From the cell containing the given text, extract its center point as (x, y) coordinate. 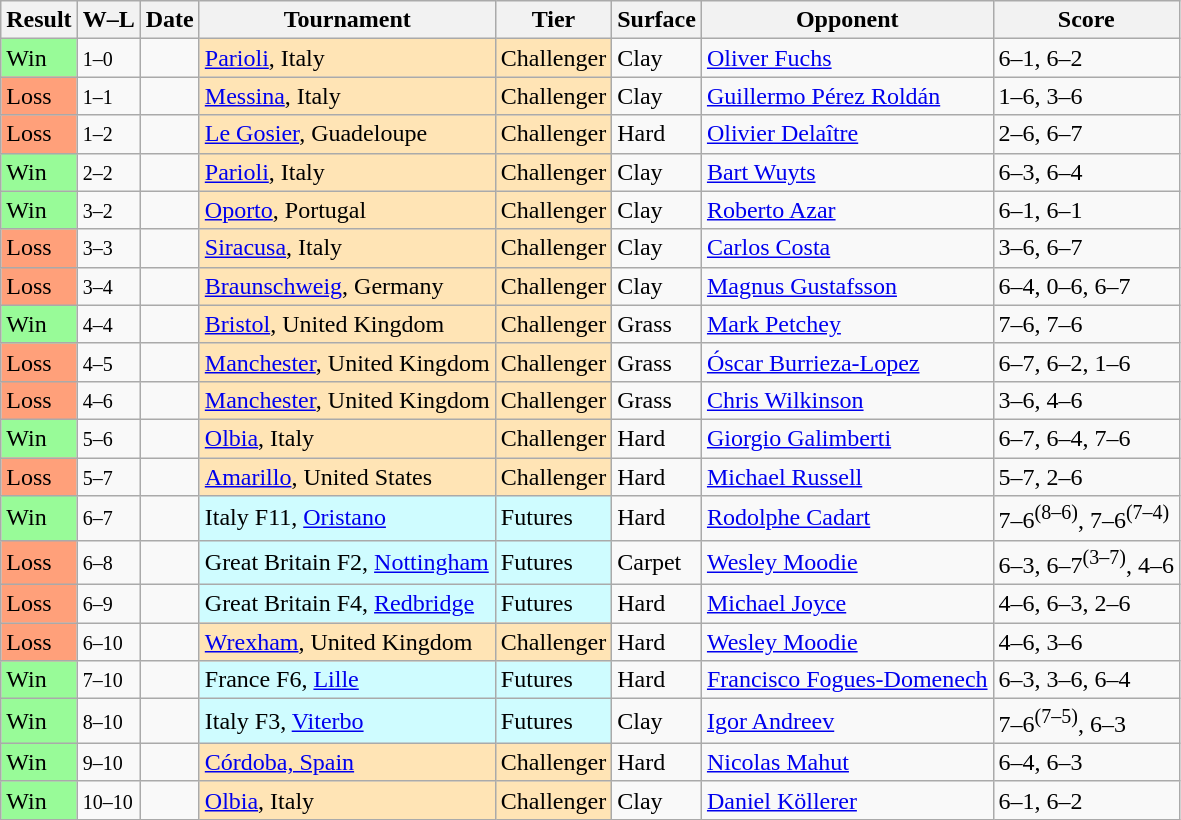
6–7, 6–2, 1–6 (1086, 362)
6–4, 0–6, 6–7 (1086, 286)
5–7 (108, 477)
2–2 (108, 172)
7–10 (108, 680)
Italy F11, Oristano (347, 518)
Great Britain F4, Redbridge (347, 604)
5–6 (108, 438)
Italy F3, Viterbo (347, 722)
Tier (553, 20)
6–9 (108, 604)
Date (170, 20)
Francisco Fogues-Domenech (847, 680)
Chris Wilkinson (847, 400)
Score (1086, 20)
3–3 (108, 248)
Carpet (657, 562)
Daniel Köllerer (847, 800)
Messina, Italy (347, 96)
Siracusa, Italy (347, 248)
Rodolphe Cadart (847, 518)
3–4 (108, 286)
6–7, 6–4, 7–6 (1086, 438)
7–6(7–5), 6–3 (1086, 722)
Guillermo Pérez Roldán (847, 96)
Bart Wuyts (847, 172)
10–10 (108, 800)
4–6 (108, 400)
Amarillo, United States (347, 477)
6–8 (108, 562)
Roberto Azar (847, 210)
Oliver Fuchs (847, 58)
Tournament (347, 20)
3–6, 4–6 (1086, 400)
Magnus Gustafsson (847, 286)
4–5 (108, 362)
Great Britain F2, Nottingham (347, 562)
2–6, 6–7 (1086, 134)
6–10 (108, 642)
9–10 (108, 762)
Mark Petchey (847, 324)
6–4, 6–3 (1086, 762)
5–7, 2–6 (1086, 477)
Le Gosier, Guadeloupe (347, 134)
Giorgio Galimberti (847, 438)
Wrexham, United Kingdom (347, 642)
Oporto, Portugal (347, 210)
1–1 (108, 96)
6–3, 6–4 (1086, 172)
Óscar Burrieza-Lopez (847, 362)
Olivier Delaître (847, 134)
7–6, 7–6 (1086, 324)
4–6, 3–6 (1086, 642)
1–6, 3–6 (1086, 96)
Bristol, United Kingdom (347, 324)
6–7 (108, 518)
Córdoba, Spain (347, 762)
Opponent (847, 20)
6–3, 3–6, 6–4 (1086, 680)
1–2 (108, 134)
Nicolas Mahut (847, 762)
7–6(8–6), 7–6(7–4) (1086, 518)
Igor Andreev (847, 722)
8–10 (108, 722)
1–0 (108, 58)
W–L (108, 20)
4–4 (108, 324)
France F6, Lille (347, 680)
Surface (657, 20)
Braunschweig, Germany (347, 286)
6–1, 6–1 (1086, 210)
3–2 (108, 210)
Michael Russell (847, 477)
6–3, 6–7(3–7), 4–6 (1086, 562)
3–6, 6–7 (1086, 248)
Michael Joyce (847, 604)
Carlos Costa (847, 248)
Result (39, 20)
4–6, 6–3, 2–6 (1086, 604)
